Search for the cell housing the specified text and yield its [x, y] center coordinate. 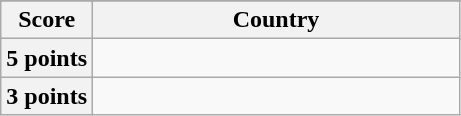
5 points [47, 58]
3 points [47, 96]
Score [47, 20]
Country [276, 20]
